Capture the cell that displays the provided text and extract its (X, Y) central coordinate. 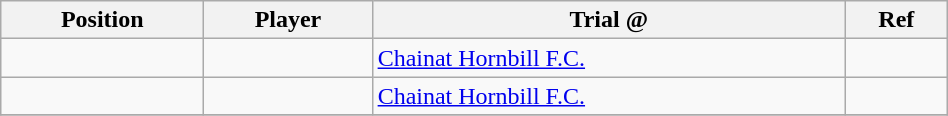
Player (288, 20)
Trial @ (608, 20)
Ref (896, 20)
Position (102, 20)
